From the cell containing the given text, extract its center point as (X, Y) coordinate. 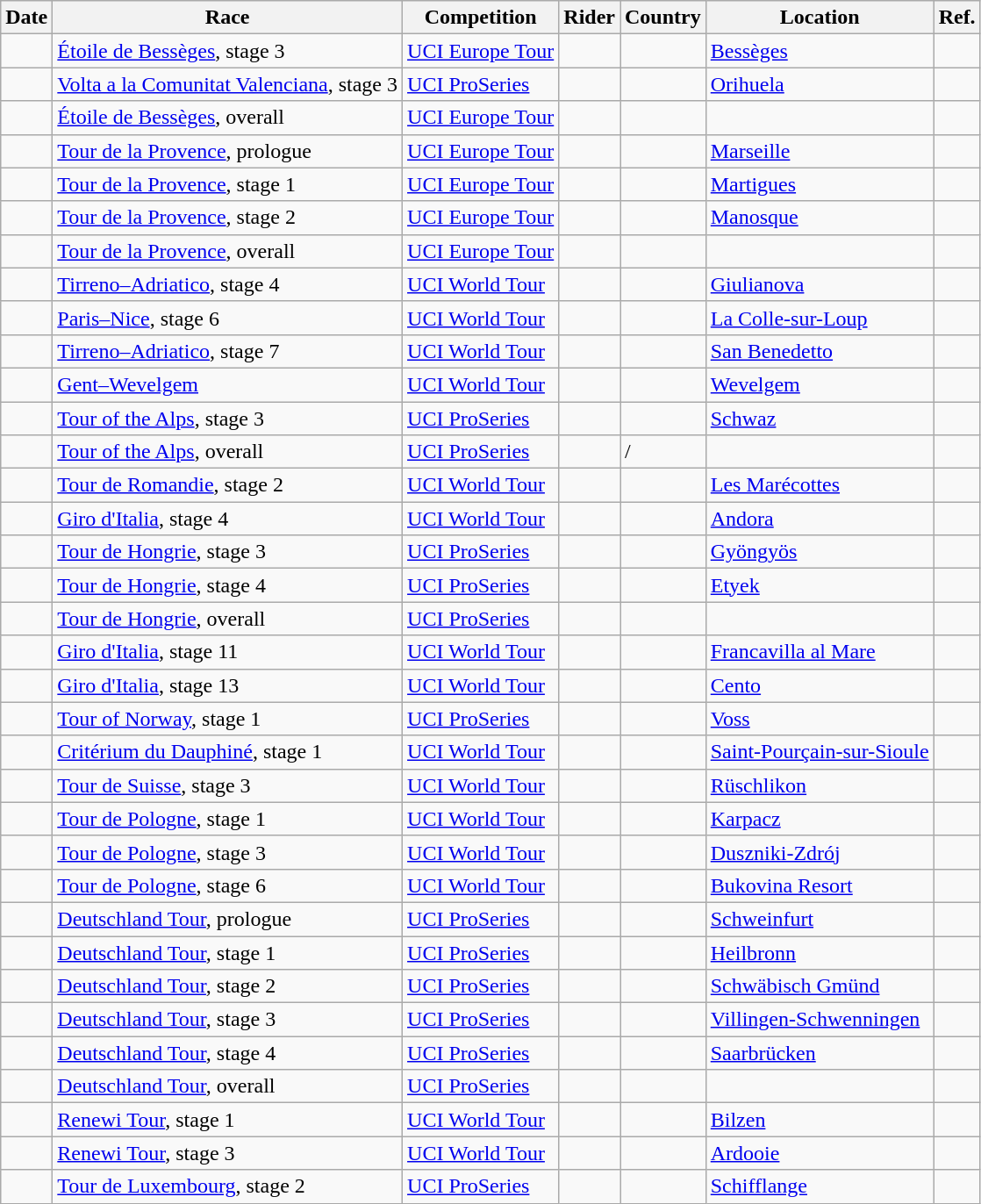
Rider (590, 18)
Schwäbisch Gmünd (820, 986)
Tour de Pologne, stage 3 (228, 852)
Duszniki-Zdrój (820, 852)
Tour of the Alps, overall (228, 452)
Paris–Nice, stage 6 (228, 318)
Cento (820, 685)
Tour de Hongrie, overall (228, 619)
Bilzen (820, 1120)
Bessèges (820, 51)
Deutschland Tour, stage 4 (228, 1053)
Tour de Hongrie, stage 3 (228, 552)
San Benedetto (820, 351)
Tour de Pologne, stage 1 (228, 819)
Competition (481, 18)
Les Marécottes (820, 485)
Deutschland Tour, stage 3 (228, 1020)
Etyek (820, 585)
Schweinfurt (820, 919)
Orihuela (820, 84)
Tour de la Provence, prologue (228, 151)
Critérium du Dauphiné, stage 1 (228, 752)
Saint-Pourçain-sur-Sioule (820, 752)
Giulianova (820, 284)
Schwaz (820, 419)
Tour of the Alps, stage 3 (228, 419)
Andora (820, 519)
Tour de la Provence, stage 1 (228, 184)
Ref. (956, 18)
Tour of Norway, stage 1 (228, 719)
Saarbrücken (820, 1053)
Rüschlikon (820, 785)
Tour de Romandie, stage 2 (228, 485)
Race (228, 18)
Tirreno–Adriatico, stage 7 (228, 351)
Country (662, 18)
Étoile de Bessèges, overall (228, 118)
Tour de Pologne, stage 6 (228, 885)
Étoile de Bessèges, stage 3 (228, 51)
Date (26, 18)
Giro d'Italia, stage 11 (228, 652)
Tour de Hongrie, stage 4 (228, 585)
Tour de Suisse, stage 3 (228, 785)
Tour de Luxembourg, stage 2 (228, 1186)
Bukovina Resort (820, 885)
Renewi Tour, stage 3 (228, 1153)
Giro d'Italia, stage 13 (228, 685)
Tour de la Provence, stage 2 (228, 218)
Renewi Tour, stage 1 (228, 1120)
Schifflange (820, 1186)
Voss (820, 719)
/ (662, 452)
Ardooie (820, 1153)
Heilbronn (820, 952)
Volta a la Comunitat Valenciana, stage 3 (228, 84)
Giro d'Italia, stage 4 (228, 519)
Gyöngyös (820, 552)
Villingen-Schwenningen (820, 1020)
Deutschland Tour, prologue (228, 919)
Karpacz (820, 819)
Deutschland Tour, overall (228, 1086)
Manosque (820, 218)
La Colle-sur-Loup (820, 318)
Marseille (820, 151)
Location (820, 18)
Wevelgem (820, 384)
Deutschland Tour, stage 2 (228, 986)
Tour de la Provence, overall (228, 251)
Tirreno–Adriatico, stage 4 (228, 284)
Gent–Wevelgem (228, 384)
Deutschland Tour, stage 1 (228, 952)
Martigues (820, 184)
Francavilla al Mare (820, 652)
